Pinpoint the cell where the given text exists, returning its [X, Y] midpoint coordinate. 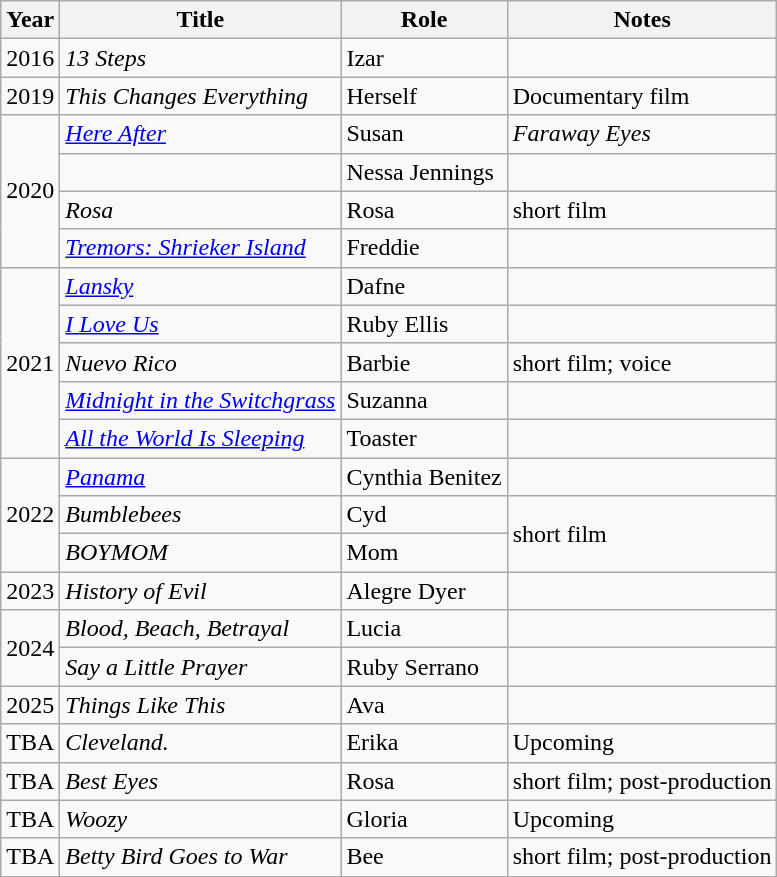
Dafne [424, 286]
Say a Little Prayer [200, 667]
Gloria [424, 819]
All the World Is Sleeping [200, 438]
Panama [200, 477]
Barbie [424, 362]
Documentary film [642, 96]
Ruby Serrano [424, 667]
2019 [30, 96]
Role [424, 20]
2024 [30, 648]
Title [200, 20]
Year [30, 20]
Mom [424, 553]
I Love Us [200, 324]
Tremors: Shrieker Island [200, 248]
Nessa Jennings [424, 172]
History of Evil [200, 591]
Betty Bird Goes to War [200, 857]
Alegre Dyer [424, 591]
Herself [424, 96]
Cleveland. [200, 743]
Notes [642, 20]
Cynthia Benitez [424, 477]
2022 [30, 515]
2023 [30, 591]
Lucia [424, 629]
Bee [424, 857]
Toaster [424, 438]
Lansky [200, 286]
Midnight in the Switchgrass [200, 400]
Nuevo Rico [200, 362]
Erika [424, 743]
Freddie [424, 248]
Suzanna [424, 400]
Susan [424, 134]
2020 [30, 191]
Ruby Ellis [424, 324]
2025 [30, 705]
Here After [200, 134]
short film; voice [642, 362]
Faraway Eyes [642, 134]
Bumblebees [200, 515]
13 Steps [200, 58]
Things Like This [200, 705]
2016 [30, 58]
Best Eyes [200, 781]
2021 [30, 362]
Woozy [200, 819]
Blood, Beach, Betrayal [200, 629]
This Changes Everything [200, 96]
Ava [424, 705]
Cyd [424, 515]
BOYMOM [200, 553]
Izar [424, 58]
